Determine the (X, Y) coordinate at the center of the cell enclosing the given text.  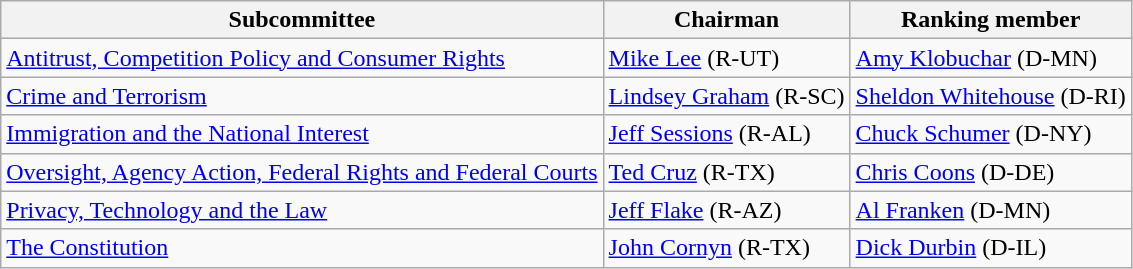
Al Franken (D-MN) (990, 210)
Amy Klobuchar (D-MN) (990, 58)
Privacy, Technology and the Law (302, 210)
Crime and Terrorism (302, 96)
Immigration and the National Interest (302, 134)
Oversight, Agency Action, Federal Rights and Federal Courts (302, 172)
Ted Cruz (R-TX) (726, 172)
Chuck Schumer (D-NY) (990, 134)
Mike Lee (R-UT) (726, 58)
Antitrust, Competition Policy and Consumer Rights (302, 58)
Jeff Sessions (R-AL) (726, 134)
Ranking member (990, 20)
Sheldon Whitehouse (D-RI) (990, 96)
Jeff Flake (R-AZ) (726, 210)
Subcommittee (302, 20)
Chairman (726, 20)
John Cornyn (R-TX) (726, 248)
Lindsey Graham (R-SC) (726, 96)
The Constitution (302, 248)
Chris Coons (D-DE) (990, 172)
Dick Durbin (D-IL) (990, 248)
